Return the [X, Y] coordinate for the center point of the cell that contains the specified text.  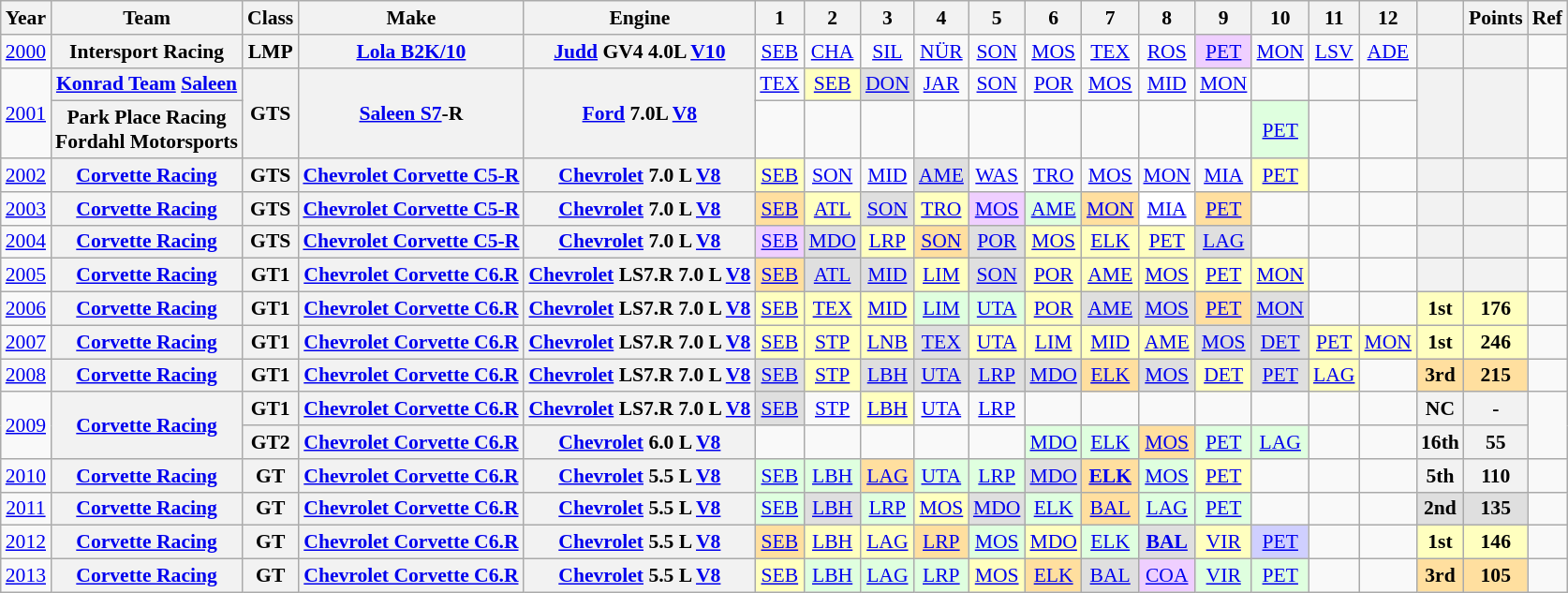
Engine [639, 18]
Park Place RacingFordahl Motorsports [146, 129]
Make [410, 18]
2000 [26, 52]
2006 [26, 309]
LMP [270, 52]
Points [1496, 18]
SIL [888, 52]
2003 [26, 209]
LNB [888, 342]
8 [1167, 18]
GT2 [270, 442]
5 [997, 18]
Lola B2K/10 [410, 52]
110 [1496, 476]
2002 [26, 175]
LSV [1334, 52]
Chevrolet 6.0 L V8 [639, 442]
2009 [26, 425]
2005 [26, 275]
2001 [26, 112]
176 [1496, 309]
2004 [26, 242]
55 [1496, 442]
JAR [941, 84]
2008 [26, 376]
Ford 7.0L V8 [639, 112]
CHA [832, 52]
Class [270, 18]
ROS [1167, 52]
215 [1496, 376]
9 [1223, 18]
WAS [997, 175]
16th [1441, 442]
2 [832, 18]
ADE [1388, 52]
2012 [26, 542]
246 [1496, 342]
NÜR [941, 52]
Saleen S7-R [410, 112]
Team [146, 18]
COA [1167, 576]
12 [1388, 18]
DON [888, 84]
Judd GV4 4.0L V10 [639, 52]
5th [1441, 476]
11 [1334, 18]
6 [1053, 18]
105 [1496, 576]
2007 [26, 342]
Year [26, 18]
NC [1441, 409]
2013 [26, 576]
2nd [1441, 509]
135 [1496, 509]
Konrad Team Saleen [146, 84]
2011 [26, 509]
146 [1496, 542]
3 [888, 18]
Intersport Racing [146, 52]
4 [941, 18]
7 [1111, 18]
2010 [26, 476]
Ref [1547, 18]
10 [1280, 18]
1 [779, 18]
- [1496, 409]
